Return [X, Y] of the center of cell containing provided text 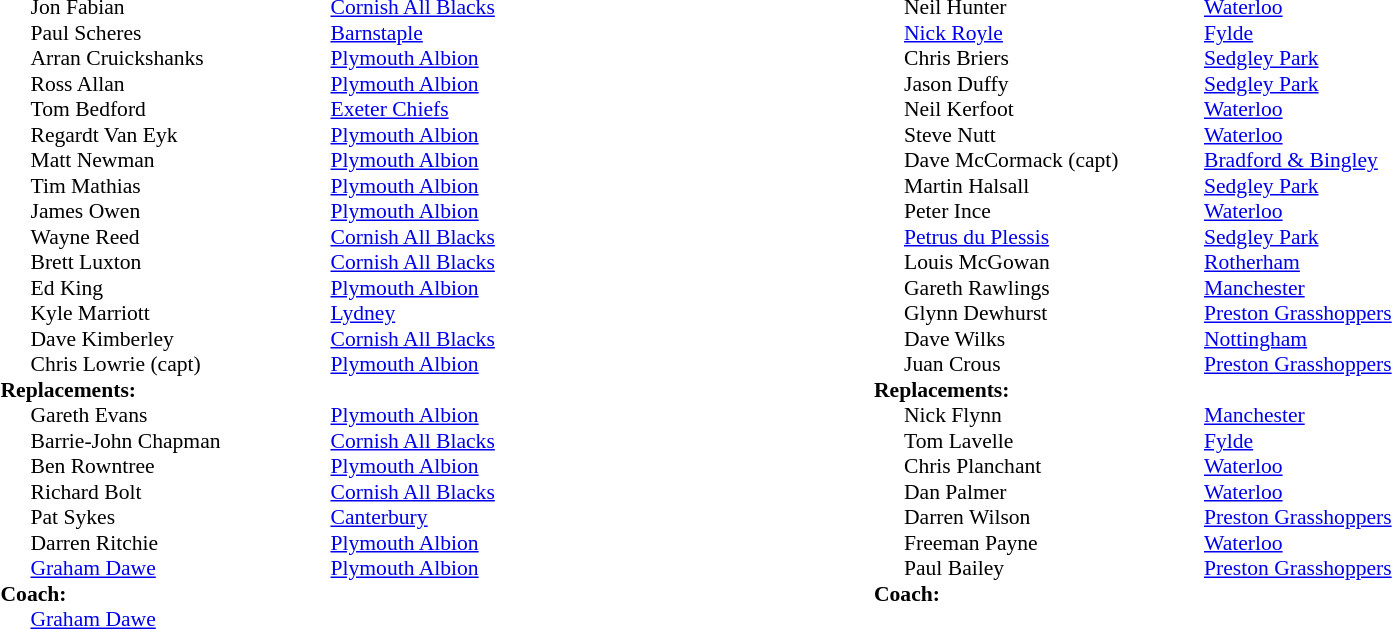
James Owen [180, 211]
Chris Planchant [1054, 467]
Barnstaple [412, 33]
Paul Bailey [1054, 569]
Exeter Chiefs [412, 109]
Steve Nutt [1054, 135]
Dave Kimberley [180, 339]
Pat Sykes [180, 517]
Dave Wilks [1054, 339]
Nick Royle [1054, 33]
Wayne Reed [180, 237]
Freeman Payne [1054, 543]
Louis McGowan [1054, 263]
Darren Wilson [1054, 517]
Ben Rowntree [180, 467]
Barrie-John Chapman [180, 441]
Regardt Van Eyk [180, 135]
Juan Crous [1054, 365]
Dan Palmer [1054, 492]
Kyle Marriott [180, 313]
Arran Cruickshanks [180, 59]
Bradford & Bingley [1298, 161]
Ed King [180, 288]
Tim Mathias [180, 186]
Paul Scheres [180, 33]
Nick Flynn [1054, 415]
Peter Ince [1054, 211]
Richard Bolt [180, 492]
Gareth Rawlings [1054, 288]
Tom Lavelle [1054, 441]
Brett Luxton [180, 263]
Rotherham [1298, 263]
Chris Lowrie (capt) [180, 365]
Darren Ritchie [180, 543]
Petrus du Plessis [1054, 237]
Neil Kerfoot [1054, 109]
Canterbury [412, 517]
Ross Allan [180, 84]
Tom Bedford [180, 109]
Martin Halsall [1054, 186]
Nottingham [1298, 339]
Jason Duffy [1054, 84]
Matt Newman [180, 161]
Graham Dawe [180, 569]
Chris Briers [1054, 59]
Lydney [412, 313]
Gareth Evans [180, 415]
Glynn Dewhurst [1054, 313]
Dave McCormack (capt) [1054, 161]
